Provide the [X, Y] coordinate of the cell's center where the given text is located.  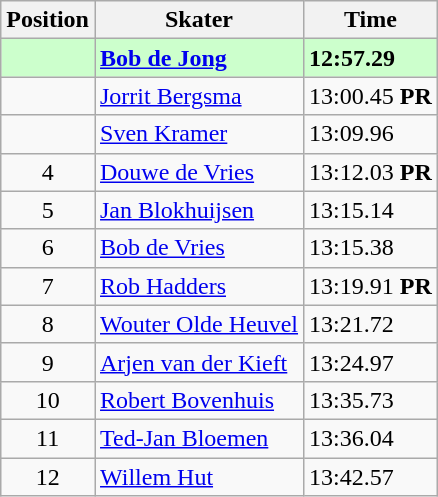
4 [48, 172]
7 [48, 286]
Wouter Olde Heuvel [198, 324]
Bob de Vries [198, 248]
13:12.03 PR [371, 172]
Time [371, 20]
13:36.04 [371, 438]
11 [48, 438]
Jan Blokhuijsen [198, 210]
Bob de Jong [198, 58]
5 [48, 210]
13:15.38 [371, 248]
Rob Hadders [198, 286]
12:57.29 [371, 58]
13:19.91 PR [371, 286]
Ted-Jan Bloemen [198, 438]
Douwe de Vries [198, 172]
13:24.97 [371, 362]
Arjen van der Kieft [198, 362]
Jorrit Bergsma [198, 96]
13:00.45 PR [371, 96]
Skater [198, 20]
9 [48, 362]
13:42.57 [371, 477]
6 [48, 248]
Sven Kramer [198, 134]
10 [48, 400]
Position [48, 20]
Willem Hut [198, 477]
13:21.72 [371, 324]
13:09.96 [371, 134]
13:15.14 [371, 210]
13:35.73 [371, 400]
12 [48, 477]
Robert Bovenhuis [198, 400]
8 [48, 324]
